Determine the (x, y) coordinate at the center of the cell enclosing the given text.  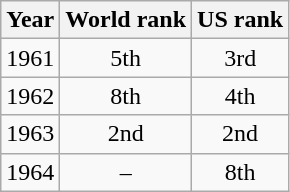
World rank (126, 20)
– (126, 172)
4th (240, 96)
1961 (30, 58)
1964 (30, 172)
3rd (240, 58)
5th (126, 58)
Year (30, 20)
US rank (240, 20)
1963 (30, 134)
1962 (30, 96)
